Provide the [X, Y] coordinate of the cell's center where the given text is located.  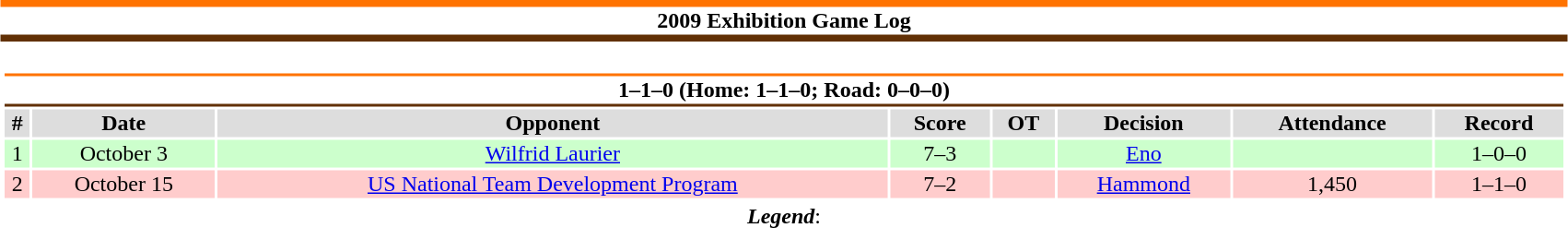
Attendance [1332, 123]
Wilfrid Laurier [553, 154]
2 [17, 184]
7–3 [940, 154]
October 15 [123, 184]
Opponent [553, 123]
1–1–0 (Home: 1–1–0; Road: 0–0–0) [783, 90]
Record [1499, 123]
OT [1024, 123]
2009 Exhibition Game Log [784, 20]
# [17, 123]
Eno [1144, 154]
US National Team Development Program [553, 184]
Hammond [1144, 184]
1–1–0 [1499, 184]
1,450 [1332, 184]
7–2 [940, 184]
1–0–0 [1499, 154]
Score [940, 123]
October 3 [123, 154]
1 [17, 154]
Date [123, 123]
Decision [1144, 123]
